Determine the (X, Y) coordinate at the center of the cell enclosing the given text.  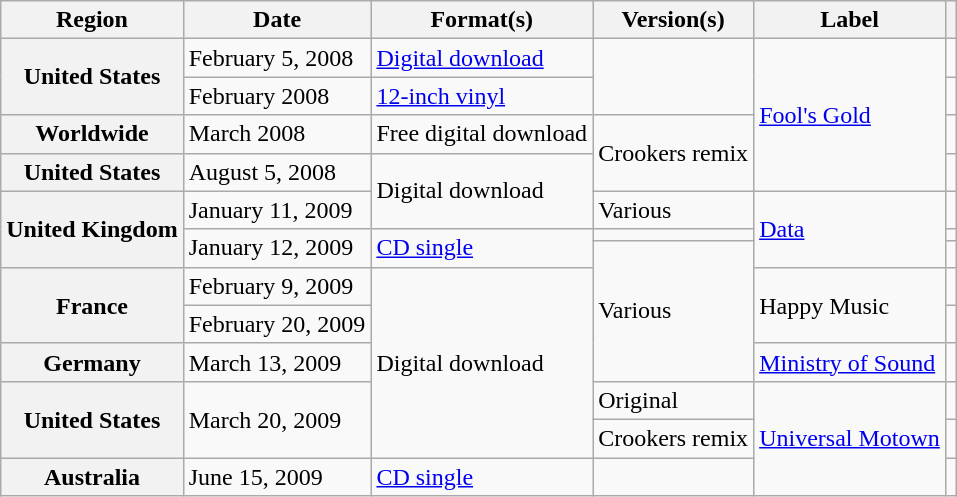
March 2008 (277, 134)
Happy Music (850, 305)
January 11, 2009 (277, 210)
February 9, 2009 (277, 286)
Free digital download (482, 134)
February 20, 2009 (277, 324)
Australia (92, 477)
Original (674, 400)
Date (277, 20)
Format(s) (482, 20)
March 13, 2009 (277, 362)
Germany (92, 362)
Region (92, 20)
12-inch vinyl (482, 96)
January 12, 2009 (277, 248)
Universal Motown (850, 438)
Label (850, 20)
Version(s) (674, 20)
Ministry of Sound (850, 362)
August 5, 2008 (277, 172)
France (92, 305)
February 5, 2008 (277, 58)
Worldwide (92, 134)
June 15, 2009 (277, 477)
Fool's Gold (850, 115)
Data (850, 229)
March 20, 2009 (277, 419)
February 2008 (277, 96)
United Kingdom (92, 229)
